From the cell containing the given text, extract its center point as (X, Y) coordinate. 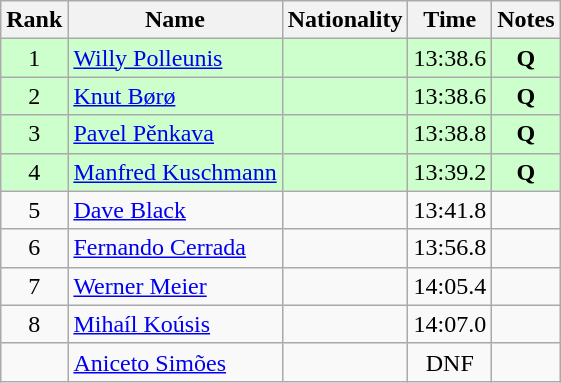
Notes (526, 20)
14:07.0 (450, 324)
Willy Polleunis (175, 58)
Mihaíl Koúsis (175, 324)
13:38.8 (450, 134)
Werner Meier (175, 286)
Manfred Kuschmann (175, 172)
4 (34, 172)
Time (450, 20)
13:56.8 (450, 248)
Dave Black (175, 210)
6 (34, 248)
14:05.4 (450, 286)
13:39.2 (450, 172)
3 (34, 134)
Fernando Cerrada (175, 248)
13:41.8 (450, 210)
Name (175, 20)
Knut Børø (175, 96)
Rank (34, 20)
1 (34, 58)
Pavel Pěnkava (175, 134)
Aniceto Simões (175, 362)
8 (34, 324)
DNF (450, 362)
7 (34, 286)
5 (34, 210)
2 (34, 96)
Nationality (345, 20)
